Determine the [x, y] coordinate at the center of the cell enclosing the given text.  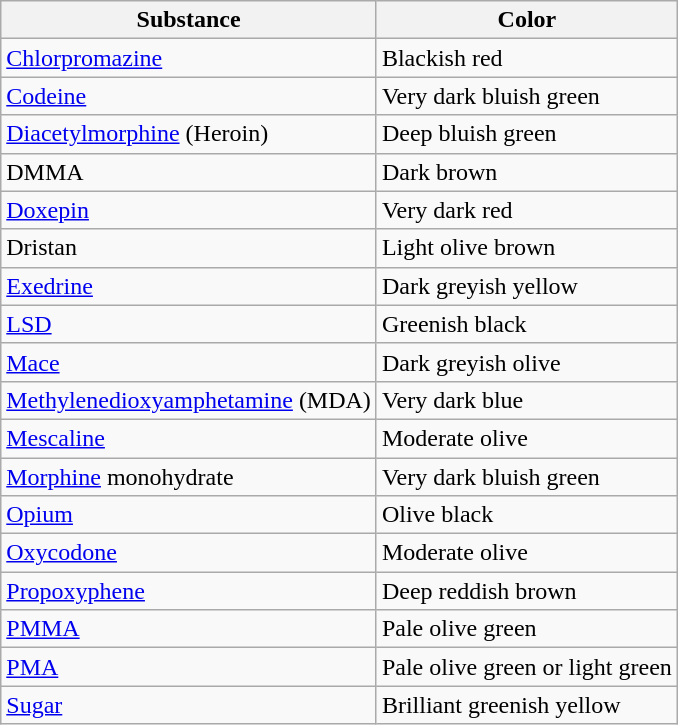
Mescaline [189, 438]
Mace [189, 362]
Exedrine [189, 286]
Blackish red [526, 58]
Greenish black [526, 324]
Color [526, 20]
Deep bluish green [526, 134]
Light olive brown [526, 248]
Deep reddish brown [526, 591]
Olive black [526, 515]
LSD [189, 324]
Chlorpromazine [189, 58]
Morphine monohydrate [189, 477]
Dark greyish olive [526, 362]
Sugar [189, 705]
Very dark red [526, 210]
Methylenedioxyamphetamine (MDA) [189, 400]
Very dark blue [526, 400]
Propoxyphene [189, 591]
Brilliant greenish yellow [526, 705]
Oxycodone [189, 553]
Dark brown [526, 172]
Substance [189, 20]
Dristan [189, 248]
Dark greyish yellow [526, 286]
PMA [189, 667]
Opium [189, 515]
Diacetylmorphine (Heroin) [189, 134]
Doxepin [189, 210]
Pale olive green or light green [526, 667]
Pale olive green [526, 629]
PMMA [189, 629]
DMMA [189, 172]
Codeine [189, 96]
